Extract the (X, Y) coordinate from the center of the cell holding the provided text.  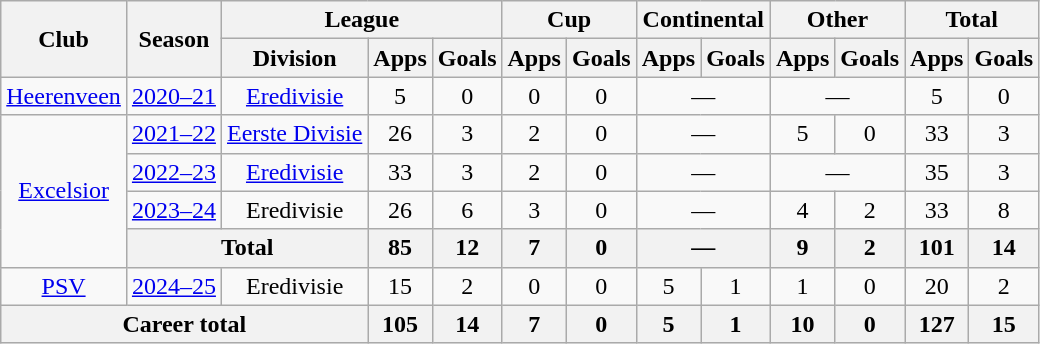
Heerenveen (64, 96)
8 (1004, 210)
9 (802, 248)
PSV (64, 286)
12 (467, 248)
2023–24 (174, 210)
2022–23 (174, 172)
Division (294, 58)
Club (64, 39)
Excelsior (64, 191)
Other (837, 20)
4 (802, 210)
20 (937, 286)
10 (802, 324)
2021–22 (174, 134)
6 (467, 210)
127 (937, 324)
101 (937, 248)
Career total (184, 324)
2020–21 (174, 96)
2024–25 (174, 286)
105 (400, 324)
Cup (569, 20)
League (362, 20)
35 (937, 172)
Eerste Divisie (294, 134)
Season (174, 39)
85 (400, 248)
Continental (703, 20)
